Extract the (X, Y) coordinate from the center of the cell holding the provided text.  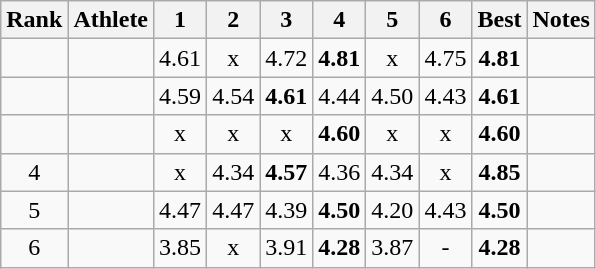
Athlete (111, 20)
3.87 (392, 248)
Notes (561, 20)
Best (500, 20)
4.57 (286, 172)
4.39 (286, 210)
4.85 (500, 172)
4.72 (286, 58)
Rank (34, 20)
3.85 (180, 248)
3.91 (286, 248)
1 (180, 20)
4.36 (340, 172)
3 (286, 20)
4.20 (392, 210)
4.54 (234, 96)
4.44 (340, 96)
4.75 (446, 58)
2 (234, 20)
- (446, 248)
4.59 (180, 96)
